Locate the cell with the specified text and output its (x, y) center coordinate. 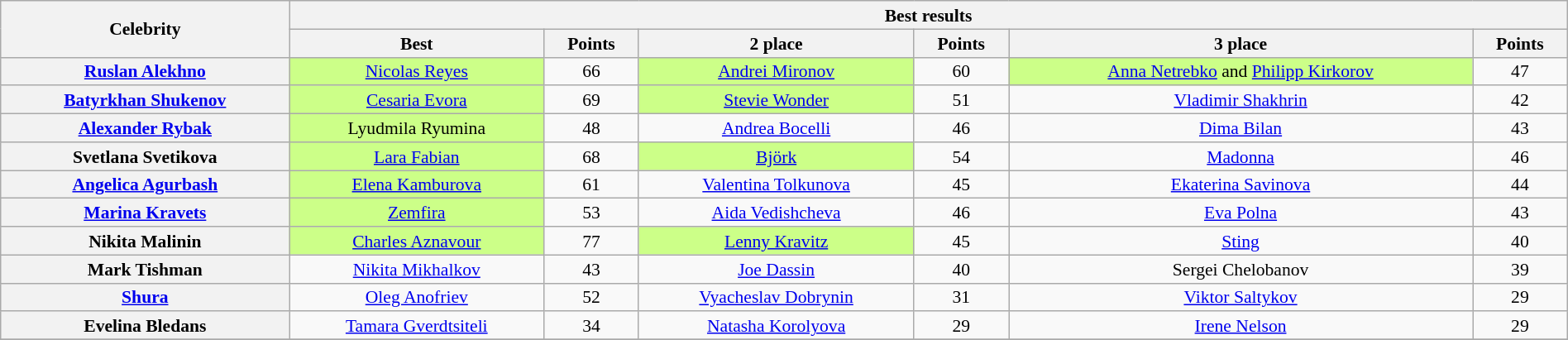
60 (961, 71)
54 (961, 156)
53 (592, 213)
Tamara Gverdtsiteli (417, 326)
Andrei Mironov (776, 71)
Andrea Bocelli (776, 128)
Svetlana Svetikova (146, 156)
Joe Dassin (776, 269)
39 (1520, 269)
Valentina Tolkunova (776, 184)
77 (592, 241)
Best results (928, 15)
3 place (1241, 43)
34 (592, 326)
44 (1520, 184)
Lenny Kravitz (776, 241)
Shura (146, 297)
Eva Polna (1241, 213)
Lara Fabian (417, 156)
Angelica Agurbash (146, 184)
Lyudmila Ryumina (417, 128)
Sting (1241, 241)
68 (592, 156)
31 (961, 297)
42 (1520, 100)
Nicolas Reyes (417, 71)
52 (592, 297)
Viktor Saltykov (1241, 297)
Stevie Wonder (776, 100)
Celebrity (146, 29)
Ekaterina Savinova (1241, 184)
Marina Kravets (146, 213)
Björk (776, 156)
48 (592, 128)
Elena Kamburova (417, 184)
66 (592, 71)
51 (961, 100)
Irene Nelson (1241, 326)
Madonna (1241, 156)
Ruslan Alekhno (146, 71)
Dima Bilan (1241, 128)
47 (1520, 71)
Natasha Korolyova (776, 326)
Best (417, 43)
Cesaria Evora (417, 100)
Batyrkhan Shukenov (146, 100)
Oleg Anofriev (417, 297)
Charles Aznavour (417, 241)
Nikita Malinin (146, 241)
69 (592, 100)
Sergei Chelobanov (1241, 269)
Zemfira (417, 213)
Vladimir Shakhrin (1241, 100)
Anna Netrebko and Philipp Kirkorov (1241, 71)
Vyacheslav Dobrynin (776, 297)
Mark Tishman (146, 269)
Alexander Rybak (146, 128)
Aida Vedishcheva (776, 213)
Nikita Mikhalkov (417, 269)
2 place (776, 43)
61 (592, 184)
Evelina Bledans (146, 326)
